Find where the given text appears and provide that cell's center as [x, y] coordinate. 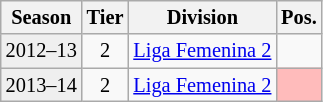
2012–13 [42, 51]
Division [202, 17]
Tier [106, 17]
2013–14 [42, 85]
Season [42, 17]
Pos. [298, 17]
